For the text-containing cell, return its midpoint in [x, y] coordinate format. 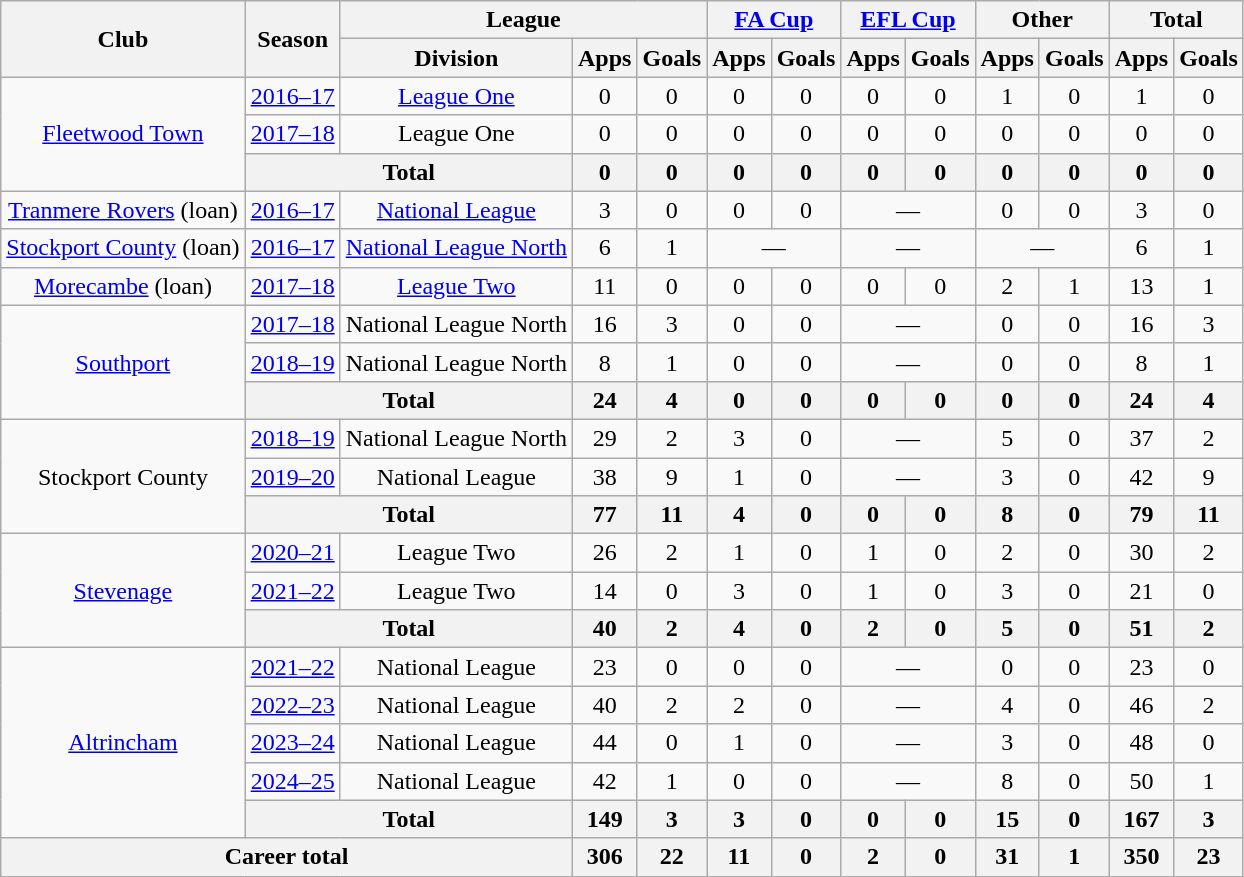
Southport [123, 362]
Stockport County (loan) [123, 248]
Other [1042, 20]
350 [1141, 857]
FA Cup [774, 20]
2022–23 [292, 705]
2024–25 [292, 781]
30 [1141, 553]
Club [123, 39]
149 [605, 819]
51 [1141, 629]
167 [1141, 819]
13 [1141, 286]
EFL Cup [908, 20]
22 [672, 857]
2019–20 [292, 477]
Season [292, 39]
2020–21 [292, 553]
Career total [287, 857]
21 [1141, 591]
38 [605, 477]
48 [1141, 743]
77 [605, 515]
Division [456, 58]
15 [1007, 819]
League [523, 20]
306 [605, 857]
79 [1141, 515]
44 [605, 743]
Morecambe (loan) [123, 286]
Fleetwood Town [123, 134]
29 [605, 438]
Altrincham [123, 743]
Stockport County [123, 476]
50 [1141, 781]
Stevenage [123, 591]
31 [1007, 857]
2023–24 [292, 743]
Tranmere Rovers (loan) [123, 210]
14 [605, 591]
37 [1141, 438]
46 [1141, 705]
26 [605, 553]
